Pinpoint the cell where the given text exists, returning its (X, Y) midpoint coordinate. 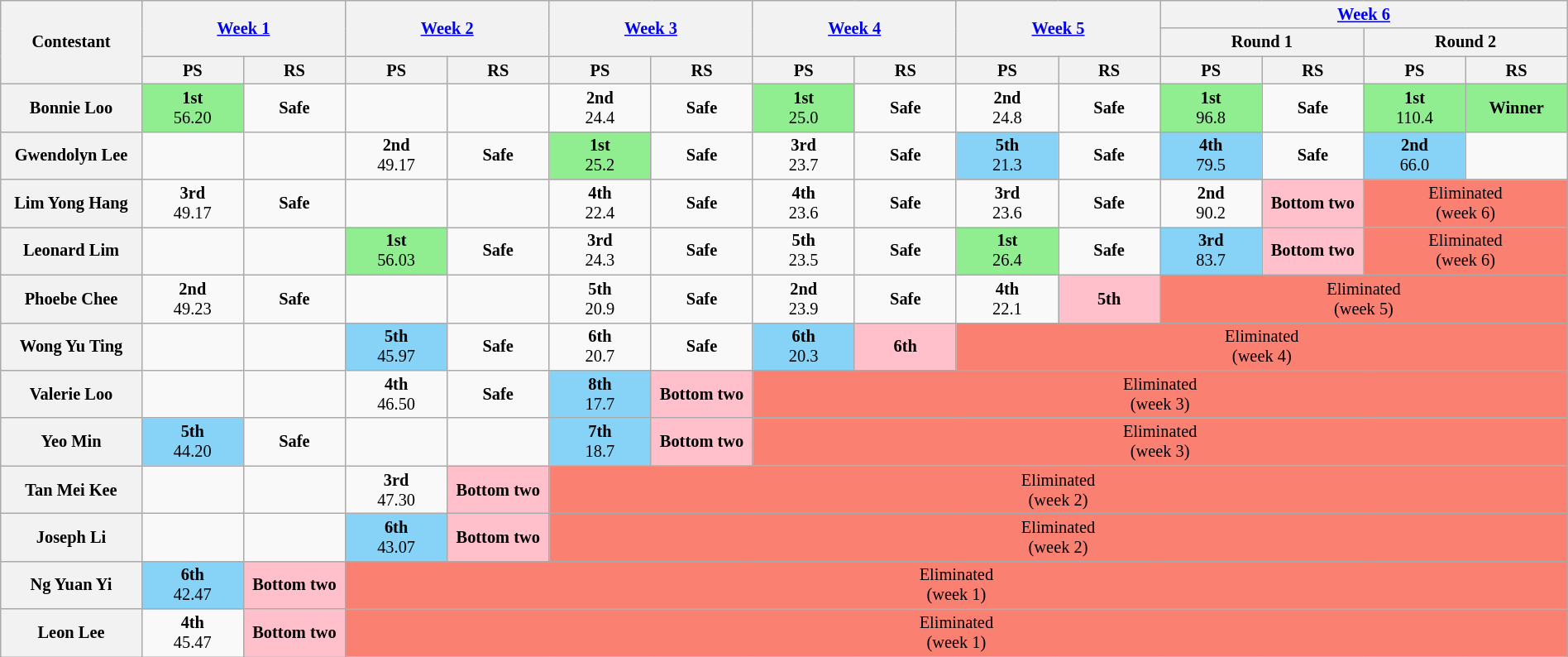
Contestant (71, 41)
Week 6 (1365, 14)
6th20.3 (804, 347)
Winner (1517, 108)
1st96.8 (1211, 108)
1st110.4 (1414, 108)
4th22.4 (600, 204)
Phoebe Chee (71, 299)
3rd23.7 (804, 156)
5th20.9 (600, 299)
Leon Lee (71, 633)
4th46.50 (397, 394)
Round 1 (1262, 42)
Week 1 (243, 28)
1st26.4 (1007, 251)
Lim Yong Hang (71, 204)
2nd23.9 (804, 299)
Week 3 (651, 28)
1st25.2 (600, 156)
3rd24.3 (600, 251)
6th20.7 (600, 347)
4th79.5 (1211, 156)
Week 4 (854, 28)
8th17.7 (600, 394)
Round 2 (1465, 42)
4th23.6 (804, 204)
1st56.03 (397, 251)
Gwendolyn Lee (71, 156)
6th42.47 (192, 585)
Eliminated(week 5) (1365, 299)
5th (1110, 299)
3rd83.7 (1211, 251)
2nd66.0 (1414, 156)
1st25.0 (804, 108)
5th23.5 (804, 251)
Bonnie Loo (71, 108)
Valerie Loo (71, 394)
2nd90.2 (1211, 204)
6th43.07 (397, 537)
3rd49.17 (192, 204)
3rd47.30 (397, 490)
7th18.7 (600, 442)
3rd23.6 (1007, 204)
5th45.97 (397, 347)
Ng Yuan Yi (71, 585)
Leonard Lim (71, 251)
Week 5 (1058, 28)
Tan Mei Kee (71, 490)
Week 2 (447, 28)
Yeo Min (71, 442)
2nd24.4 (600, 108)
2nd49.17 (397, 156)
4th45.47 (192, 633)
2nd24.8 (1007, 108)
5th44.20 (192, 442)
4th22.1 (1007, 299)
6th (905, 347)
1st56.20 (192, 108)
Joseph Li (71, 537)
Wong Yu Ting (71, 347)
5th21.3 (1007, 156)
Eliminated(week 4) (1262, 347)
2nd49.23 (192, 299)
